Scan for the cell matching the given text and deliver its (X, Y) coordinate at center. 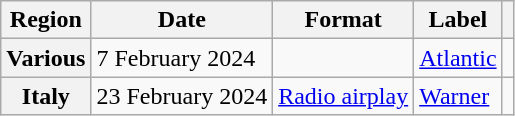
Warner (458, 96)
7 February 2024 (182, 58)
Radio airplay (344, 96)
Italy (46, 96)
Format (344, 20)
23 February 2024 (182, 96)
Label (458, 20)
Various (46, 58)
Atlantic (458, 58)
Region (46, 20)
Date (182, 20)
